Pinpoint the cell where the given text exists, returning its [X, Y] midpoint coordinate. 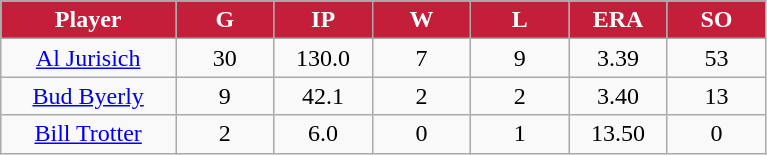
30 [225, 58]
53 [716, 58]
13.50 [618, 134]
Bill Trotter [88, 134]
7 [421, 58]
Bud Byerly [88, 96]
W [421, 20]
42.1 [323, 96]
6.0 [323, 134]
130.0 [323, 58]
13 [716, 96]
L [520, 20]
Player [88, 20]
IP [323, 20]
Al Jurisich [88, 58]
G [225, 20]
1 [520, 134]
SO [716, 20]
ERA [618, 20]
3.39 [618, 58]
3.40 [618, 96]
